From the cell containing the given text, extract its center point as (x, y) coordinate. 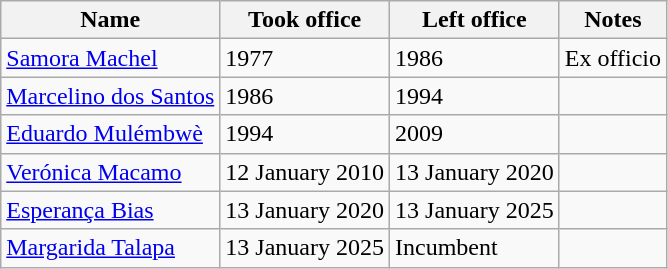
Verónica Macamo (110, 172)
12 January 2010 (305, 172)
Left office (475, 20)
Ex officio (612, 58)
Took office (305, 20)
Margarida Talapa (110, 248)
1977 (305, 58)
Notes (612, 20)
Eduardo Mulémbwè (110, 134)
Esperança Bias (110, 210)
Marcelino dos Santos (110, 96)
Samora Machel (110, 58)
Incumbent (475, 248)
Name (110, 20)
2009 (475, 134)
